Output the [x, y] coordinate of the center of the cell containing the given text.  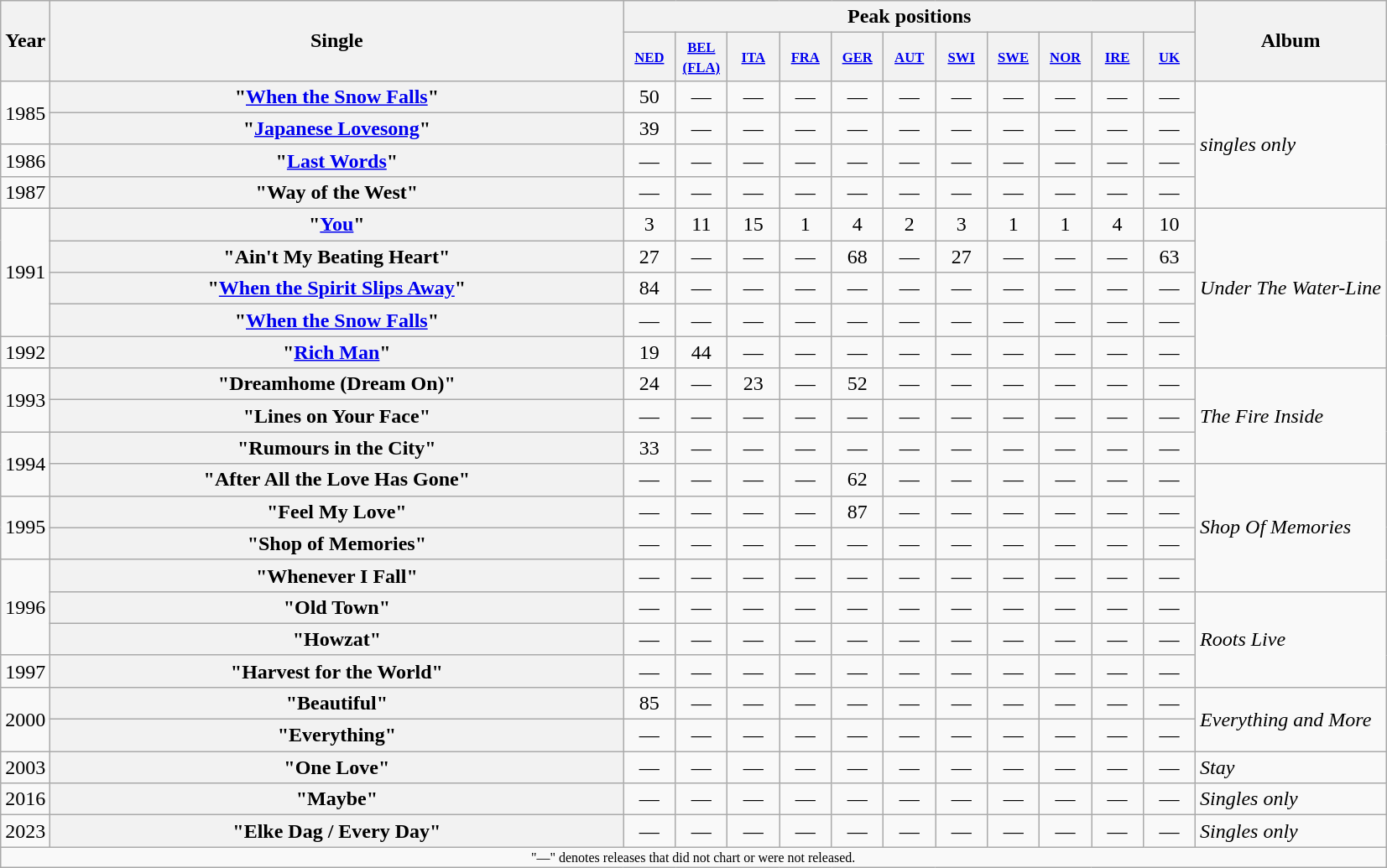
"Howzat" [337, 639]
Everything and More [1291, 719]
52 [858, 384]
1987 [25, 192]
"Everything" [337, 735]
"Feel My Love" [337, 512]
"Way of the West" [337, 192]
The Fire Inside [1291, 416]
1991 [25, 273]
"Rumours in the City" [337, 448]
2000 [25, 719]
"Beautiful" [337, 703]
Shop Of Memories [1291, 528]
Album [1291, 41]
FRA [806, 57]
Under The Water-Line [1291, 288]
Roots Live [1291, 639]
"Elke Dag / Every Day" [337, 831]
IRE [1118, 57]
1997 [25, 671]
Year [25, 41]
84 [649, 288]
"Ain't My Beating Heart" [337, 257]
1995 [25, 528]
23 [753, 384]
39 [649, 128]
"Japanese Lovesong" [337, 128]
1992 [25, 352]
"Last Words" [337, 160]
BEL(FLA) [701, 57]
"One Love" [337, 767]
33 [649, 448]
62 [858, 480]
44 [701, 352]
NED [649, 57]
"Shop of Memories" [337, 543]
15 [753, 225]
SWI [962, 57]
2003 [25, 767]
1986 [25, 160]
2 [910, 225]
"—" denotes releases that did not chart or were not released. [693, 857]
SWE [1014, 57]
"When the Spirit Slips Away" [337, 288]
"Whenever I Fall" [337, 575]
"After All the Love Has Gone" [337, 480]
"Lines on Your Face" [337, 416]
10 [1170, 225]
GER [858, 57]
50 [649, 96]
"You" [337, 225]
"Maybe" [337, 799]
Single [337, 41]
"Harvest for the World" [337, 671]
68 [858, 257]
NOR [1066, 57]
85 [649, 703]
2023 [25, 831]
11 [701, 225]
"Rich Man" [337, 352]
ITA [753, 57]
2016 [25, 799]
UK [1170, 57]
63 [1170, 257]
Peak positions [910, 17]
singles only [1291, 144]
"Old Town" [337, 607]
87 [858, 512]
"Dreamhome (Dream On)" [337, 384]
1985 [25, 112]
1993 [25, 400]
Stay [1291, 767]
AUT [910, 57]
19 [649, 352]
1994 [25, 464]
24 [649, 384]
1996 [25, 607]
